Extract the [X, Y] coordinate from the center of the cell holding the provided text.  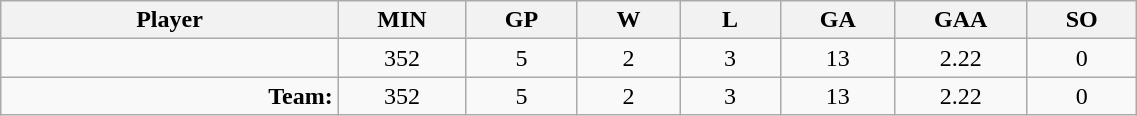
GAA [961, 20]
Player [170, 20]
L [730, 20]
GP [522, 20]
Team: [170, 96]
GA [838, 20]
SO [1081, 20]
W [628, 20]
MIN [402, 20]
